For the text-containing cell, return its midpoint in [X, Y] coordinate format. 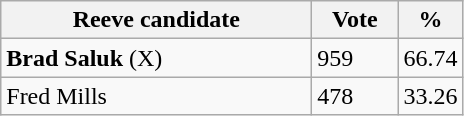
Reeve candidate [156, 20]
66.74 [430, 58]
478 [355, 96]
Brad Saluk (X) [156, 58]
33.26 [430, 96]
959 [355, 58]
Vote [355, 20]
% [430, 20]
Fred Mills [156, 96]
